Pinpoint the cell where the given text exists, returning its [X, Y] midpoint coordinate. 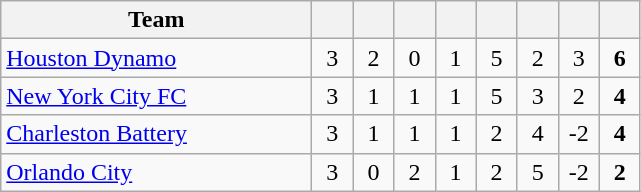
Houston Dynamo [156, 58]
6 [620, 58]
Charleston Battery [156, 134]
Team [156, 20]
New York City FC [156, 96]
Orlando City [156, 172]
